Search for the cell housing the specified text and yield its [X, Y] center coordinate. 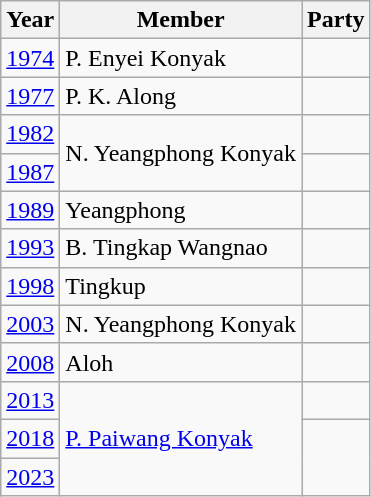
Yeangphong [181, 210]
2008 [30, 362]
Tingkup [181, 286]
Year [30, 20]
P. Enyei Konyak [181, 58]
2018 [30, 438]
P. Paiwang Konyak [181, 438]
Member [181, 20]
1987 [30, 172]
P. K. Along [181, 96]
2003 [30, 324]
2023 [30, 477]
2013 [30, 400]
1998 [30, 286]
Aloh [181, 362]
1977 [30, 96]
1993 [30, 248]
B. Tingkap Wangnao [181, 248]
1982 [30, 134]
Party [336, 20]
1989 [30, 210]
1974 [30, 58]
